For the text-containing cell, return its midpoint in (X, Y) coordinate format. 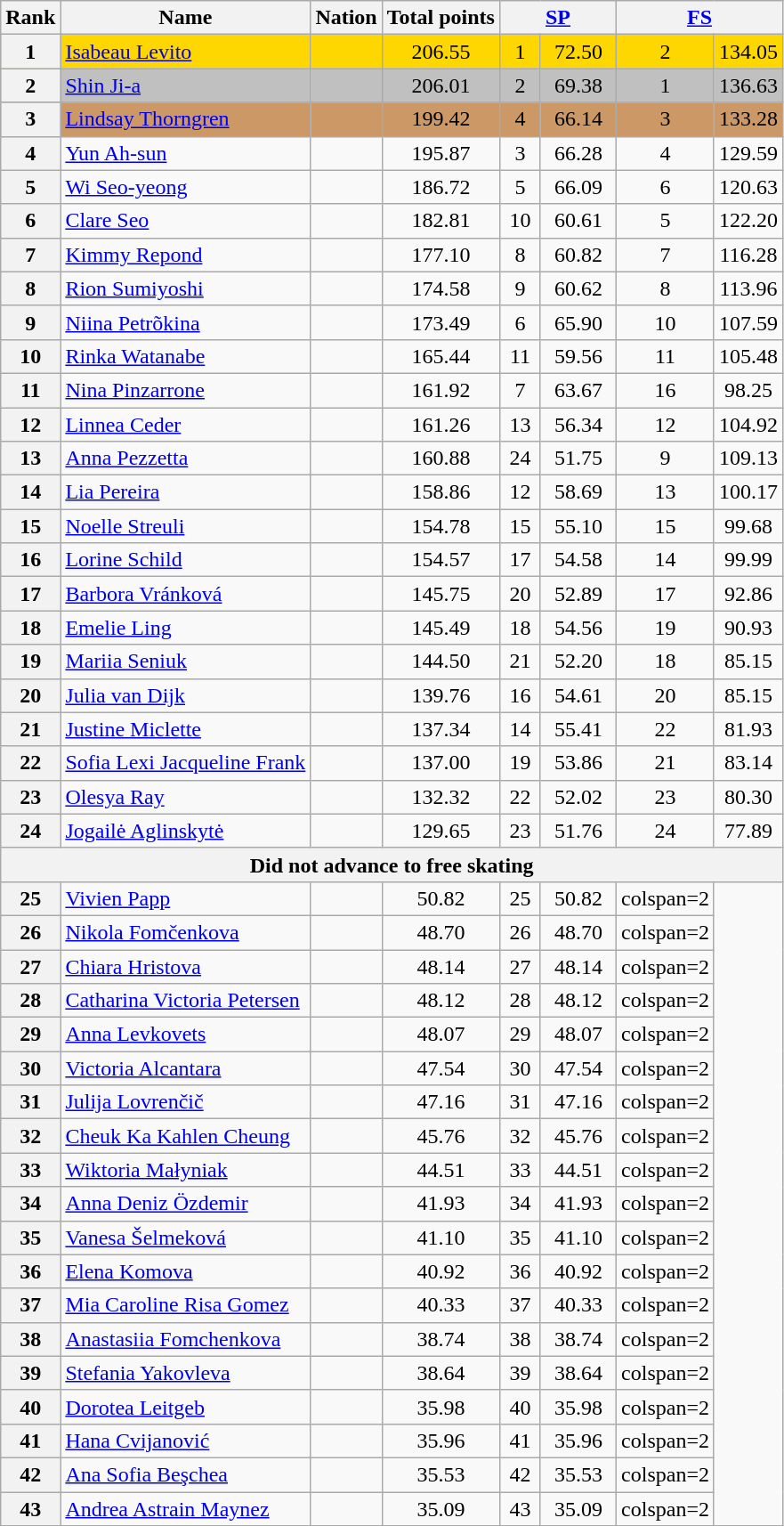
Emelie Ling (185, 628)
177.10 (440, 255)
98.25 (748, 390)
Dorotea Leitgeb (185, 1407)
54.56 (578, 628)
59.56 (578, 356)
53.86 (578, 763)
182.81 (440, 221)
Lorine Schild (185, 560)
Rinka Watanabe (185, 356)
109.13 (748, 459)
Anna Deniz Özdemir (185, 1204)
52.02 (578, 797)
54.61 (578, 695)
139.76 (440, 695)
Barbora Vránková (185, 594)
Wi Seo-yeong (185, 187)
174.58 (440, 288)
Elena Komova (185, 1271)
129.65 (440, 831)
104.92 (748, 425)
129.59 (748, 153)
161.92 (440, 390)
Mariia Seniuk (185, 662)
Anna Levkovets (185, 1035)
Total points (440, 18)
99.99 (748, 560)
120.63 (748, 187)
Victoria Alcantara (185, 1068)
55.10 (578, 526)
Rank (30, 18)
Anastasiia Fomchenkova (185, 1339)
52.20 (578, 662)
Andrea Astrain Maynez (185, 1509)
Vanesa Šelmeková (185, 1238)
63.67 (578, 390)
Shin Ji-a (185, 85)
Lindsay Thorngren (185, 119)
Nina Pinzarrone (185, 390)
81.93 (748, 729)
Jogailė Aglinskytė (185, 831)
Nikola Fomčenkova (185, 932)
100.17 (748, 492)
206.55 (440, 52)
136.63 (748, 85)
113.96 (748, 288)
80.30 (748, 797)
60.82 (578, 255)
54.58 (578, 560)
65.90 (578, 322)
60.62 (578, 288)
Rion Sumiyoshi (185, 288)
72.50 (578, 52)
122.20 (748, 221)
145.49 (440, 628)
Noelle Streuli (185, 526)
77.89 (748, 831)
99.68 (748, 526)
Mia Caroline Risa Gomez (185, 1305)
60.61 (578, 221)
83.14 (748, 763)
158.86 (440, 492)
105.48 (748, 356)
52.89 (578, 594)
145.75 (440, 594)
161.26 (440, 425)
Sofia Lexi Jacqueline Frank (185, 763)
Wiktoria Małyniak (185, 1170)
Julia van Dijk (185, 695)
165.44 (440, 356)
58.69 (578, 492)
Linnea Ceder (185, 425)
116.28 (748, 255)
Lia Pereira (185, 492)
Name (185, 18)
56.34 (578, 425)
Niina Petrõkina (185, 322)
154.57 (440, 560)
154.78 (440, 526)
Hana Cvijanović (185, 1441)
137.00 (440, 763)
Justine Miclette (185, 729)
Stefania Yakovleva (185, 1373)
66.09 (578, 187)
Ana Sofia Beşchea (185, 1474)
132.32 (440, 797)
69.38 (578, 85)
137.34 (440, 729)
Anna Pezzetta (185, 459)
160.88 (440, 459)
Chiara Hristova (185, 966)
144.50 (440, 662)
Catharina Victoria Petersen (185, 1001)
Did not advance to free skating (392, 864)
134.05 (748, 52)
Yun Ah-sun (185, 153)
66.14 (578, 119)
186.72 (440, 187)
66.28 (578, 153)
107.59 (748, 322)
195.87 (440, 153)
Kimmy Repond (185, 255)
51.75 (578, 459)
92.86 (748, 594)
90.93 (748, 628)
173.49 (440, 322)
133.28 (748, 119)
Julija Lovrenčič (185, 1102)
51.76 (578, 831)
FS (699, 18)
Isabeau Levito (185, 52)
206.01 (440, 85)
55.41 (578, 729)
Nation (346, 18)
199.42 (440, 119)
Vivien Papp (185, 898)
Clare Seo (185, 221)
Olesya Ray (185, 797)
Cheuk Ka Kahlen Cheung (185, 1136)
SP (557, 18)
